Locate the cell with the specified text and output its (x, y) center coordinate. 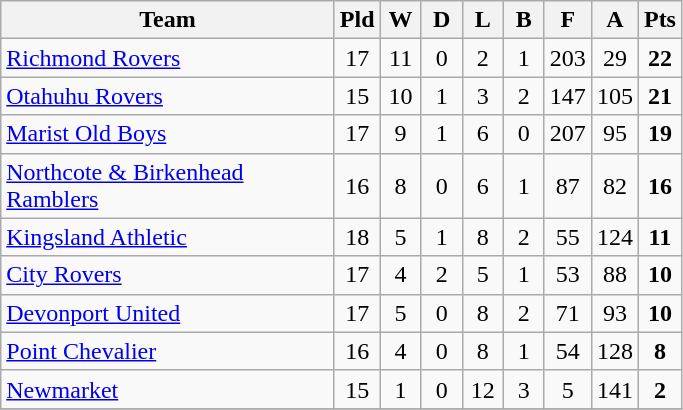
B (524, 20)
21 (660, 96)
Team (168, 20)
147 (568, 96)
Richmond Rovers (168, 58)
22 (660, 58)
141 (614, 389)
D (442, 20)
Otahuhu Rovers (168, 96)
207 (568, 134)
71 (568, 313)
105 (614, 96)
Northcote & Birkenhead Ramblers (168, 186)
Marist Old Boys (168, 134)
19 (660, 134)
88 (614, 275)
City Rovers (168, 275)
53 (568, 275)
W (400, 20)
29 (614, 58)
Newmarket (168, 389)
Pld (357, 20)
18 (357, 237)
L (482, 20)
203 (568, 58)
12 (482, 389)
Pts (660, 20)
93 (614, 313)
54 (568, 351)
87 (568, 186)
128 (614, 351)
F (568, 20)
95 (614, 134)
55 (568, 237)
Point Chevalier (168, 351)
Kingsland Athletic (168, 237)
82 (614, 186)
124 (614, 237)
9 (400, 134)
A (614, 20)
Devonport United (168, 313)
